Locate the cell with the specified text and output its (X, Y) center coordinate. 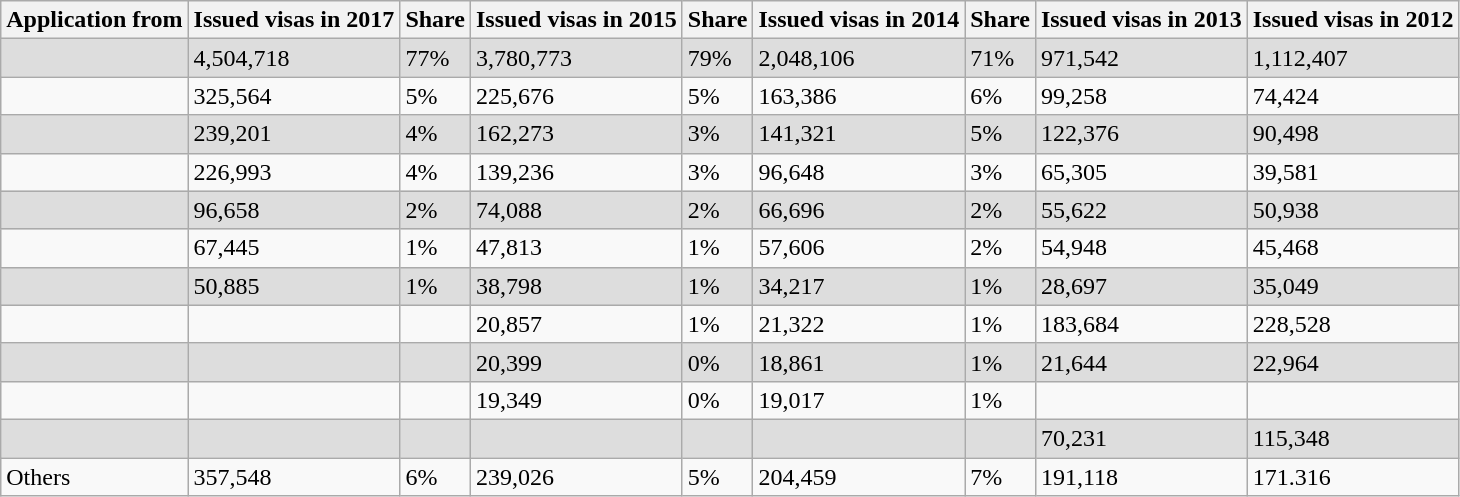
71% (1000, 58)
50,938 (1353, 210)
21,322 (859, 324)
35,049 (1353, 286)
20,857 (576, 324)
38,798 (576, 286)
115,348 (1353, 438)
Issued visas in 2012 (1353, 20)
226,993 (294, 172)
19,349 (576, 400)
357,548 (294, 477)
34,217 (859, 286)
55,622 (1141, 210)
971,542 (1141, 58)
45,468 (1353, 248)
90,498 (1353, 134)
74,424 (1353, 96)
70,231 (1141, 438)
50,885 (294, 286)
57,606 (859, 248)
19,017 (859, 400)
67,445 (294, 248)
66,696 (859, 210)
183,684 (1141, 324)
Issued visas in 2015 (576, 20)
39,581 (1353, 172)
191,118 (1141, 477)
139,236 (576, 172)
225,676 (576, 96)
204,459 (859, 477)
18,861 (859, 362)
141,321 (859, 134)
54,948 (1141, 248)
325,564 (294, 96)
239,201 (294, 134)
122,376 (1141, 134)
171.316 (1353, 477)
Others (94, 477)
163,386 (859, 96)
239,026 (576, 477)
28,697 (1141, 286)
47,813 (576, 248)
65,305 (1141, 172)
22,964 (1353, 362)
77% (436, 58)
162,273 (576, 134)
Issued visas in 2013 (1141, 20)
1,112,407 (1353, 58)
74,088 (576, 210)
4,504,718 (294, 58)
3,780,773 (576, 58)
96,658 (294, 210)
Issued visas in 2017 (294, 20)
79% (718, 58)
Issued visas in 2014 (859, 20)
Application from (94, 20)
228,528 (1353, 324)
96,648 (859, 172)
20,399 (576, 362)
21,644 (1141, 362)
2,048,106 (859, 58)
7% (1000, 477)
99,258 (1141, 96)
